Identify which cell holds the provided text, then report its [X, Y] central coordinate. 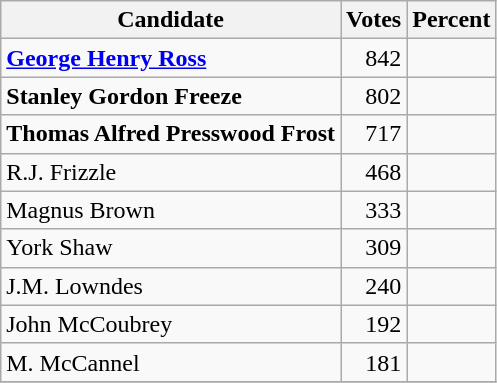
Thomas Alfred Presswood Frost [171, 134]
York Shaw [171, 248]
Candidate [171, 20]
309 [373, 248]
J.M. Lowndes [171, 286]
Stanley Gordon Freeze [171, 96]
717 [373, 134]
181 [373, 362]
333 [373, 210]
802 [373, 96]
R.J. Frizzle [171, 172]
M. McCannel [171, 362]
842 [373, 58]
John McCoubrey [171, 324]
George Henry Ross [171, 58]
192 [373, 324]
240 [373, 286]
468 [373, 172]
Magnus Brown [171, 210]
Percent [452, 20]
Votes [373, 20]
